Find where the given text appears and provide that cell's center as [x, y] coordinate. 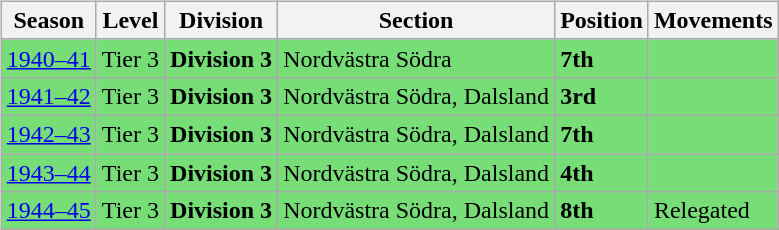
1940–41 [48, 58]
8th [602, 211]
Nordvästra Södra [416, 58]
3rd [602, 96]
1942–43 [48, 134]
Division [222, 20]
Season [48, 20]
Position [602, 20]
1941–42 [48, 96]
Section [416, 20]
1944–45 [48, 211]
Movements [713, 20]
1943–44 [48, 173]
Level [130, 20]
4th [602, 173]
Relegated [713, 211]
